For the text-containing cell, return its midpoint in (X, Y) coordinate format. 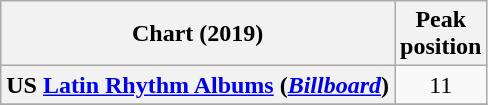
US Latin Rhythm Albums (Billboard) (198, 85)
Chart (2019) (198, 34)
Peakposition (441, 34)
11 (441, 85)
